From the cell containing the given text, extract its center point as (x, y) coordinate. 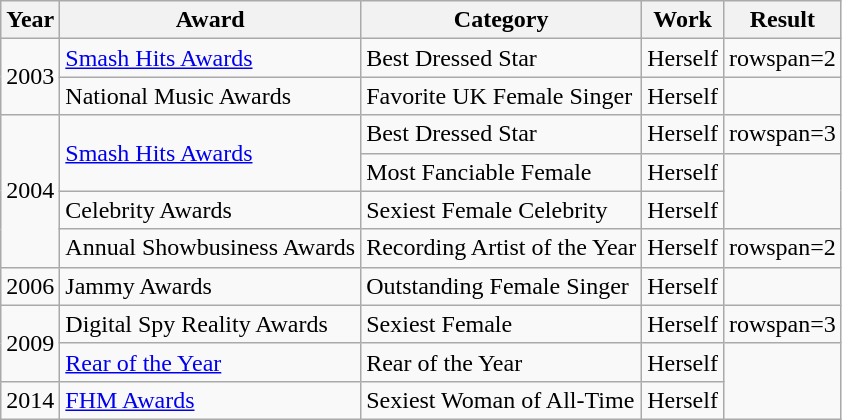
Celebrity Awards (210, 210)
2006 (30, 286)
Annual Showbusiness Awards (210, 248)
National Music Awards (210, 96)
Result (782, 20)
Outstanding Female Singer (502, 286)
Award (210, 20)
Category (502, 20)
2009 (30, 343)
Year (30, 20)
Sexiest Female (502, 324)
Work (683, 20)
Most Fanciable Female (502, 172)
Jammy Awards (210, 286)
2003 (30, 77)
Digital Spy Reality Awards (210, 324)
Sexiest Woman of All-Time (502, 400)
Sexiest Female Celebrity (502, 210)
Favorite UK Female Singer (502, 96)
FHM Awards (210, 400)
2004 (30, 191)
Recording Artist of the Year (502, 248)
2014 (30, 400)
